Detect which cell encompasses the target text, then output its (X, Y) center coordinate. 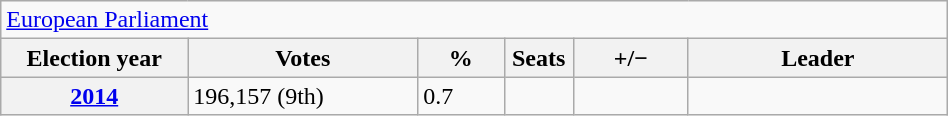
+/− (630, 58)
Seats (538, 58)
Votes (303, 58)
Leader (818, 58)
196,157 (9th) (303, 96)
% (461, 58)
Election year (94, 58)
2014 (94, 96)
0.7 (461, 96)
European Parliament (474, 20)
